From the cell containing the given text, extract its center point as (X, Y) coordinate. 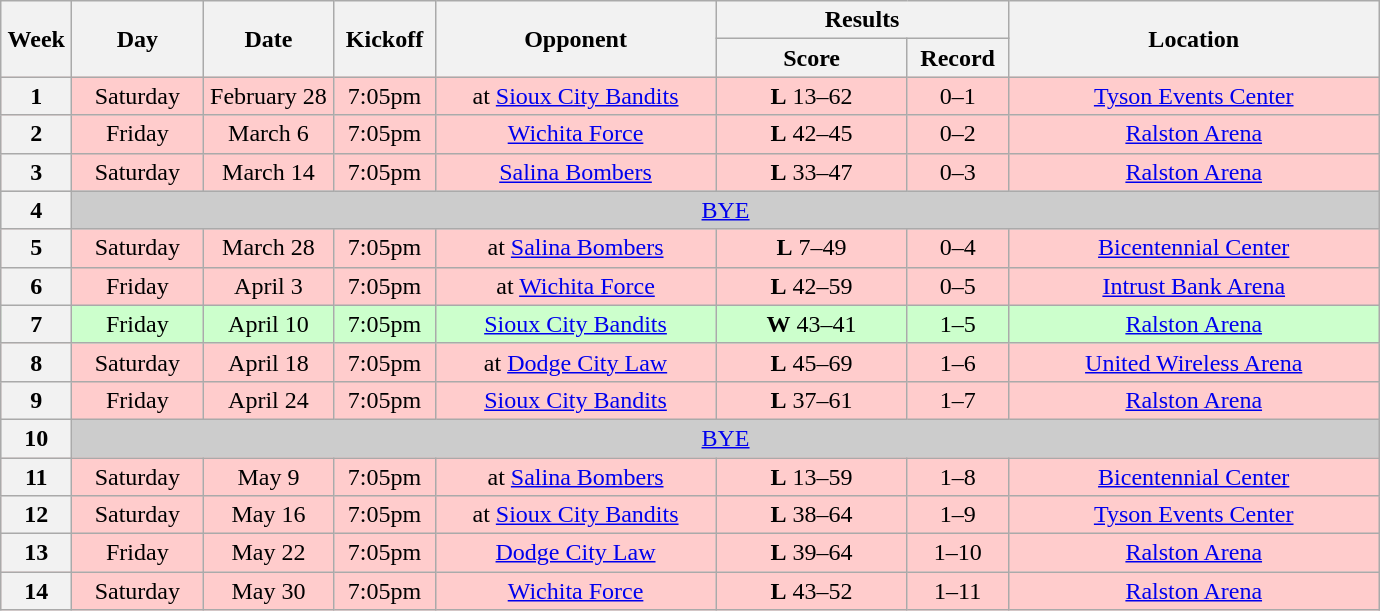
May 16 (268, 515)
1–7 (958, 400)
April 10 (268, 324)
Score (812, 58)
3 (36, 172)
Week (36, 39)
2 (36, 134)
Day (138, 39)
L 37–61 (812, 400)
United Wireless Arena (1194, 362)
1–6 (958, 362)
L 42–59 (812, 286)
Record (958, 58)
March 28 (268, 248)
April 3 (268, 286)
4 (36, 210)
L 7–49 (812, 248)
April 18 (268, 362)
7 (36, 324)
12 (36, 515)
at Dodge City Law (576, 362)
0–2 (958, 134)
11 (36, 477)
5 (36, 248)
8 (36, 362)
9 (36, 400)
0–3 (958, 172)
1–8 (958, 477)
L 13–62 (812, 96)
Salina Bombers (576, 172)
6 (36, 286)
0–5 (958, 286)
March 6 (268, 134)
0–1 (958, 96)
W 43–41 (812, 324)
Kickoff (384, 39)
April 24 (268, 400)
L 39–64 (812, 553)
March 14 (268, 172)
L 13–59 (812, 477)
Dodge City Law (576, 553)
Opponent (576, 39)
February 28 (268, 96)
1–9 (958, 515)
1–10 (958, 553)
0–4 (958, 248)
10 (36, 438)
1–5 (958, 324)
L 43–52 (812, 591)
Results (862, 20)
14 (36, 591)
L 38–64 (812, 515)
Intrust Bank Arena (1194, 286)
L 45–69 (812, 362)
at Wichita Force (576, 286)
L 42–45 (812, 134)
1–11 (958, 591)
May 22 (268, 553)
May 9 (268, 477)
Date (268, 39)
13 (36, 553)
L 33–47 (812, 172)
Location (1194, 39)
May 30 (268, 591)
1 (36, 96)
